Pinpoint the cell where the given text exists, returning its [X, Y] midpoint coordinate. 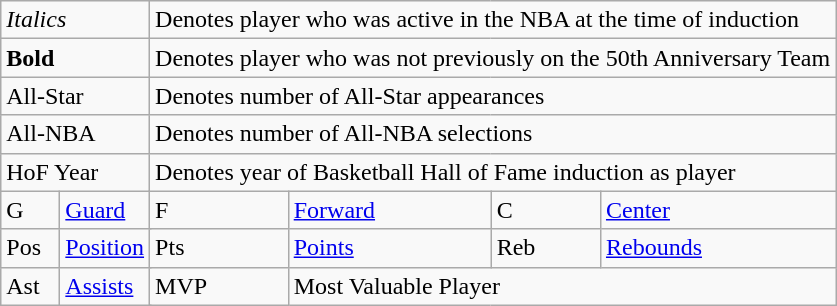
Assists [105, 286]
G [30, 210]
Denotes player who was not previously on the 50th Anniversary Team [493, 58]
Pos [30, 248]
Denotes number of All-NBA selections [493, 134]
Position [105, 248]
Guard [105, 210]
Forward [390, 210]
Ast [30, 286]
Most Valuable Player [562, 286]
MVP [220, 286]
Reb [546, 248]
Denotes number of All-Star appearances [493, 96]
HoF Year [76, 172]
Points [390, 248]
Denotes year of Basketball Hall of Fame induction as player [493, 172]
C [546, 210]
Center [718, 210]
Bold [76, 58]
F [220, 210]
Italics [76, 20]
Rebounds [718, 248]
All-NBA [76, 134]
All-Star [76, 96]
Denotes player who was active in the NBA at the time of induction [493, 20]
Pts [220, 248]
